Find where the given text appears and provide that cell's center as [X, Y] coordinate. 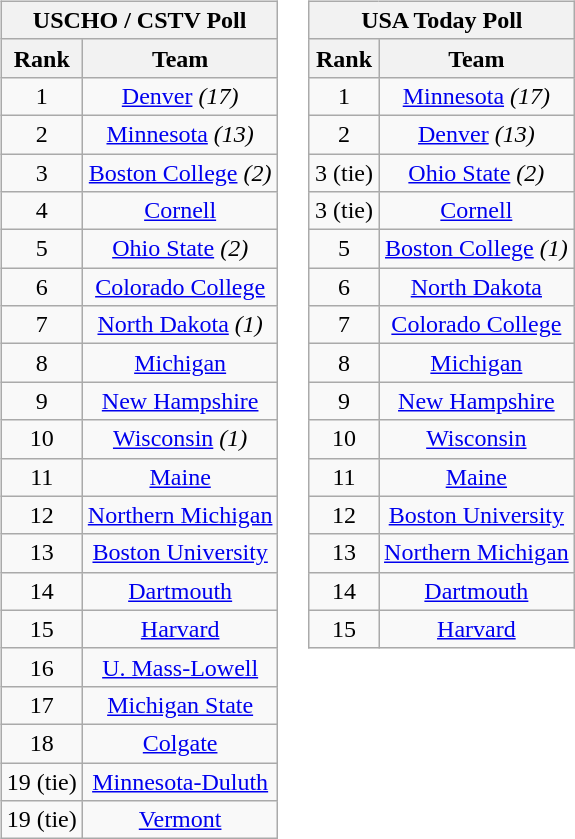
Minnesota (13) [180, 134]
17 [42, 705]
Wisconsin [477, 439]
Colgate [180, 743]
Minnesota (17) [477, 96]
16 [42, 667]
USCHO / CSTV Poll [140, 20]
Vermont [180, 820]
Michigan State [180, 705]
USA Today Poll [442, 20]
Boston College (2) [180, 173]
Wisconsin (1) [180, 439]
North Dakota [477, 287]
Minnesota-Duluth [180, 781]
Denver (17) [180, 96]
18 [42, 743]
Boston College (1) [477, 249]
3 [42, 173]
U. Mass-Lowell [180, 667]
4 [42, 211]
North Dakota (1) [180, 325]
Denver (13) [477, 134]
